Search for the cell housing the specified text and yield its [X, Y] center coordinate. 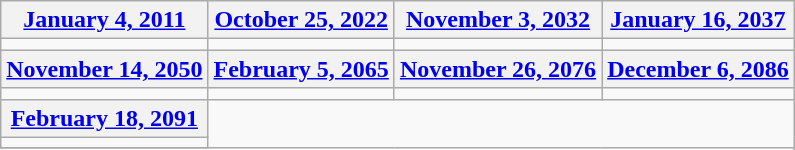
December 6, 2086 [698, 69]
January 16, 2037 [698, 20]
October 25, 2022 [301, 20]
February 18, 2091 [104, 118]
November 3, 2032 [498, 20]
February 5, 2065 [301, 69]
November 14, 2050 [104, 69]
January 4, 2011 [104, 20]
November 26, 2076 [498, 69]
